Provide the [X, Y] coordinate of the cell's center where the given text is located.  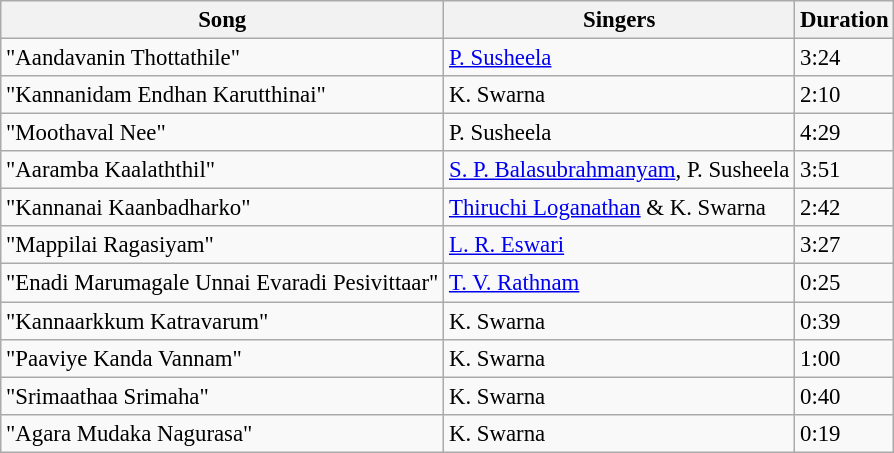
"Paaviye Kanda Vannam" [222, 358]
"Kannanidam Endhan Karutthinai" [222, 95]
"Aaramba Kaalaththil" [222, 170]
0:40 [844, 396]
3:24 [844, 58]
0:25 [844, 283]
"Srimaathaa Srimaha" [222, 396]
Duration [844, 20]
T. V. Rathnam [620, 283]
4:29 [844, 133]
"Aandavanin Thottathile" [222, 58]
3:51 [844, 170]
Singers [620, 20]
L. R. Eswari [620, 245]
3:27 [844, 245]
Thiruchi Loganathan & K. Swarna [620, 208]
"Agara Mudaka Nagurasa" [222, 433]
1:00 [844, 358]
"Kannaarkkum Katravarum" [222, 321]
Song [222, 20]
"Kannanai Kaanbadharko" [222, 208]
"Mappilai Ragasiyam" [222, 245]
S. P. Balasubrahmanyam, P. Susheela [620, 170]
0:39 [844, 321]
"Moothaval Nee" [222, 133]
2:42 [844, 208]
0:19 [844, 433]
"Enadi Marumagale Unnai Evaradi Pesivittaar" [222, 283]
2:10 [844, 95]
